Detect which cell encompasses the target text, then output its (x, y) center coordinate. 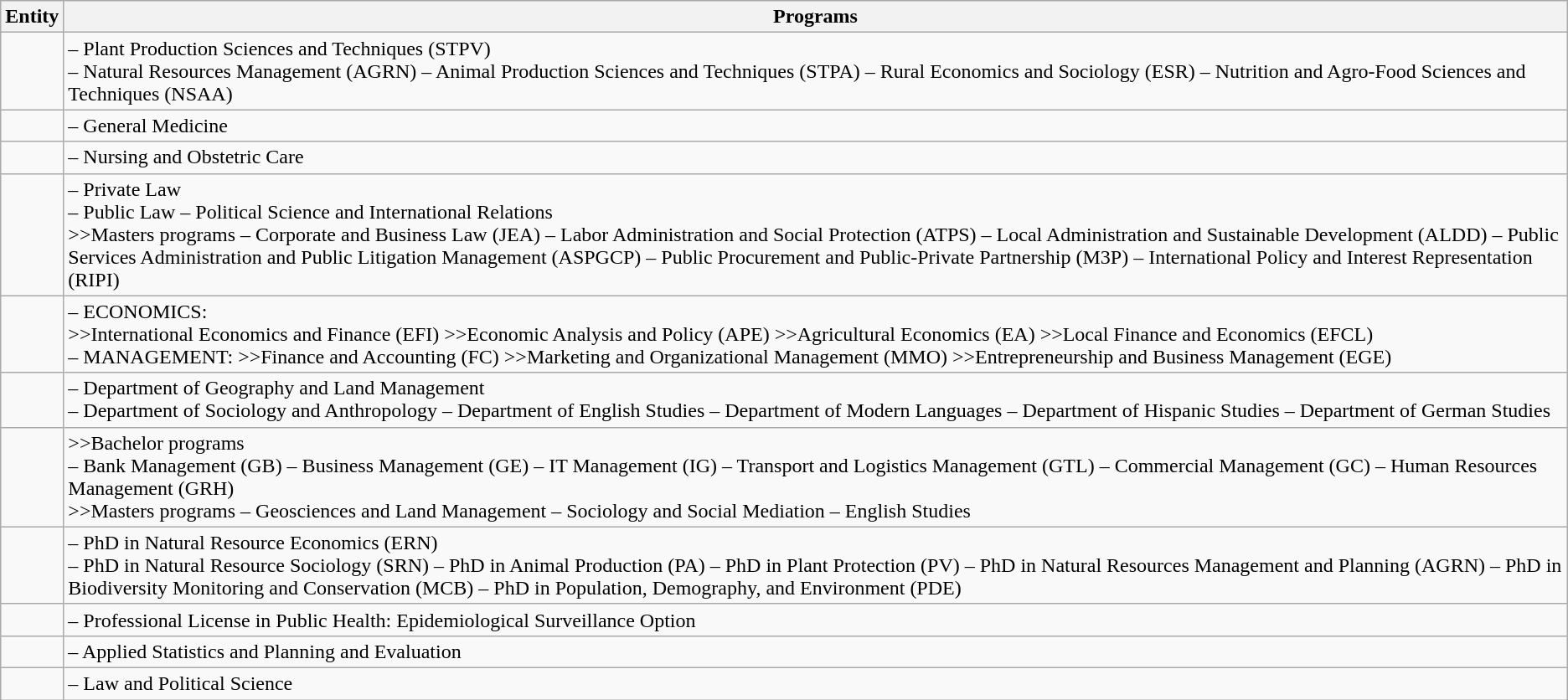
– Law and Political Science (816, 683)
Entity (32, 17)
– Applied Statistics and Planning and Evaluation (816, 651)
Programs (816, 17)
– General Medicine (816, 126)
– Professional License in Public Health: Epidemiological Surveillance Option (816, 620)
– Nursing and Obstetric Care (816, 157)
